For the text-containing cell, return its midpoint in (X, Y) coordinate format. 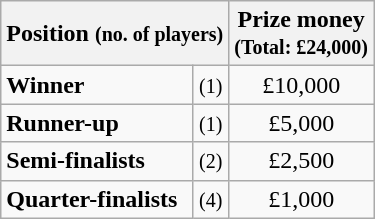
(4) (211, 199)
£2,500 (302, 161)
Winner (97, 85)
£5,000 (302, 123)
Quarter-finalists (97, 199)
£10,000 (302, 85)
£1,000 (302, 199)
Semi-finalists (97, 161)
Prize money(Total: £24,000) (302, 34)
(2) (211, 161)
Position (no. of players) (115, 34)
Runner-up (97, 123)
